Extract the (x, y) coordinate from the center of the cell holding the provided text.  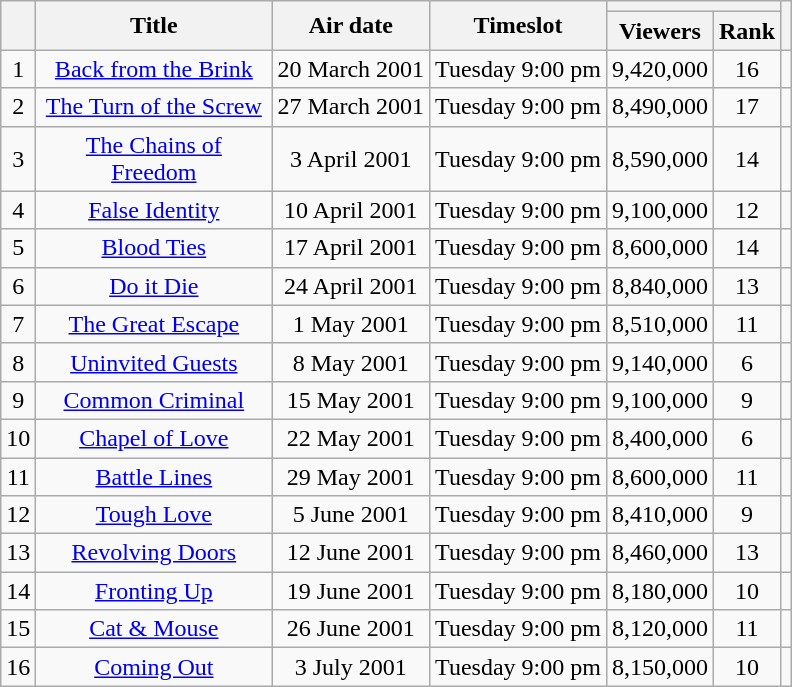
8 May 2001 (351, 362)
3 July 2001 (351, 667)
5 (18, 248)
Timeslot (518, 26)
2 (18, 107)
8,120,000 (660, 629)
26 June 2001 (351, 629)
Do it Die (154, 286)
Title (154, 26)
17 (748, 107)
Air date (351, 26)
15 (18, 629)
7 (18, 324)
1 May 2001 (351, 324)
Chapel of Love (154, 438)
Tough Love (154, 515)
8,180,000 (660, 591)
8,150,000 (660, 667)
8 (18, 362)
29 May 2001 (351, 477)
27 March 2001 (351, 107)
Rank (748, 31)
3 (18, 158)
Viewers (660, 31)
17 April 2001 (351, 248)
8,840,000 (660, 286)
8,400,000 (660, 438)
4 (18, 210)
8,410,000 (660, 515)
20 March 2001 (351, 69)
22 May 2001 (351, 438)
5 June 2001 (351, 515)
3 April 2001 (351, 158)
24 April 2001 (351, 286)
False Identity (154, 210)
Common Criminal (154, 400)
Cat & Mouse (154, 629)
9,420,000 (660, 69)
Revolving Doors (154, 553)
19 June 2001 (351, 591)
The Turn of the Screw (154, 107)
The Chains of Freedom (154, 158)
15 May 2001 (351, 400)
9,140,000 (660, 362)
Fronting Up (154, 591)
Back from the Brink (154, 69)
12 June 2001 (351, 553)
The Great Escape (154, 324)
8,590,000 (660, 158)
Coming Out (154, 667)
8,460,000 (660, 553)
Blood Ties (154, 248)
Battle Lines (154, 477)
Uninvited Guests (154, 362)
10 April 2001 (351, 210)
8,510,000 (660, 324)
8,490,000 (660, 107)
1 (18, 69)
